Capture the cell that displays the provided text and extract its (x, y) central coordinate. 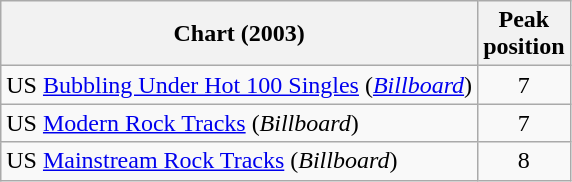
Peakposition (524, 34)
US Mainstream Rock Tracks (Billboard) (240, 161)
US Modern Rock Tracks (Billboard) (240, 123)
Chart (2003) (240, 34)
US Bubbling Under Hot 100 Singles (Billboard) (240, 85)
8 (524, 161)
